Capture the cell that displays the provided text and extract its (x, y) central coordinate. 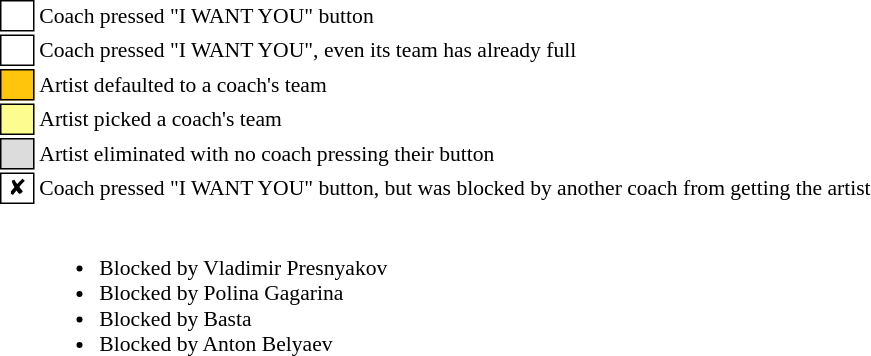
✘ (18, 188)
